Locate the cell with the specified text and output its [x, y] center coordinate. 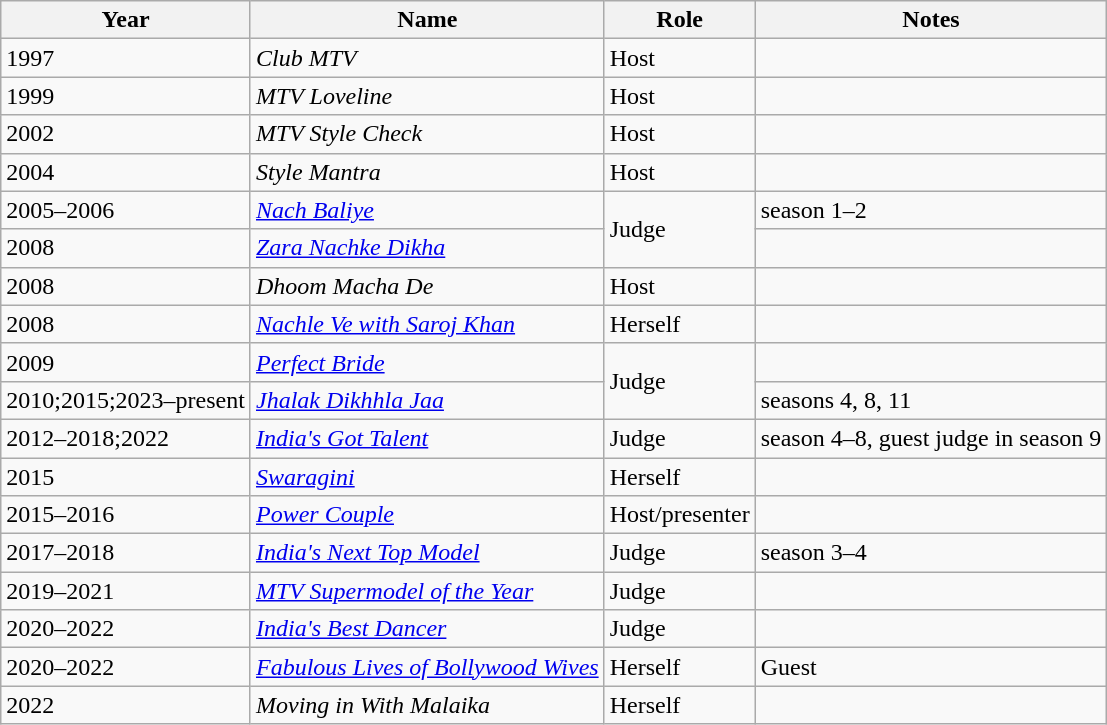
MTV Loveline [427, 96]
1997 [126, 58]
2009 [126, 362]
1999 [126, 96]
Notes [931, 20]
MTV Supermodel of the Year [427, 591]
MTV Style Check [427, 134]
Swaragini [427, 477]
Power Couple [427, 515]
Moving in With Malaika [427, 705]
2012–2018;2022 [126, 438]
season 3–4 [931, 553]
Club MTV [427, 58]
2004 [126, 172]
2015–2016 [126, 515]
Host/presenter [680, 515]
Dhoom Macha De [427, 286]
Fabulous Lives of Bollywood Wives [427, 667]
Name [427, 20]
Jhalak Dikhhla Jaa [427, 400]
2005–2006 [126, 210]
2015 [126, 477]
2002 [126, 134]
season 4–8, guest judge in season 9 [931, 438]
2010;2015;2023–present [126, 400]
Nachle Ve with Saroj Khan [427, 324]
Style Mantra [427, 172]
2019–2021 [126, 591]
Role [680, 20]
season 1–2 [931, 210]
2022 [126, 705]
Year [126, 20]
seasons 4, 8, 11 [931, 400]
India's Best Dancer [427, 629]
Zara Nachke Dikha [427, 248]
India's Next Top Model [427, 553]
Guest [931, 667]
2017–2018 [126, 553]
Perfect Bride [427, 362]
Nach Baliye [427, 210]
India's Got Talent [427, 438]
